Locate the cell with the specified text and output its (X, Y) center coordinate. 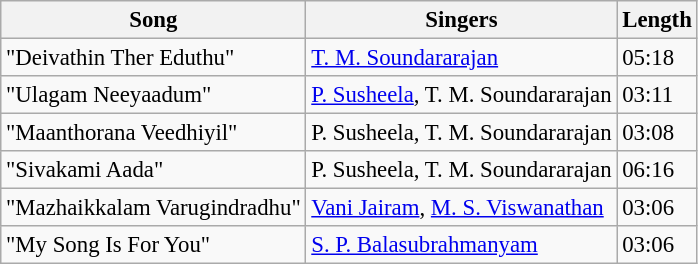
03:11 (657, 95)
03:08 (657, 133)
T. M. Soundararajan (462, 58)
Length (657, 20)
S. P. Balasubrahmanyam (462, 245)
"My Song Is For You" (154, 245)
"Maanthorana Veedhiyil" (154, 133)
05:18 (657, 58)
Vani Jairam, M. S. Viswanathan (462, 208)
"Ulagam Neeyaadum" (154, 95)
"Sivakami Aada" (154, 170)
"Deivathin Ther Eduthu" (154, 58)
06:16 (657, 170)
Singers (462, 20)
"Mazhaikkalam Varugindradhu" (154, 208)
Song (154, 20)
